Determine the (X, Y) coordinate at the center of the cell enclosing the given text.  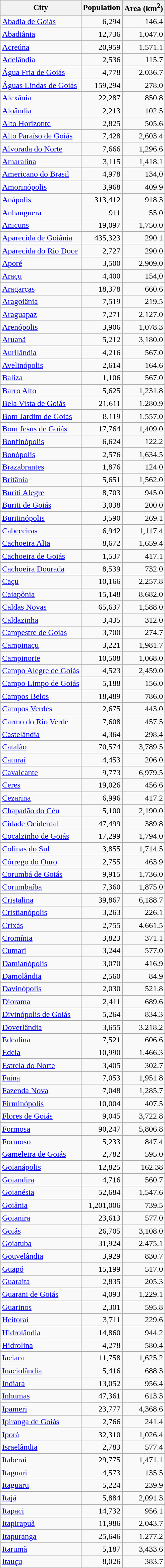
8,682.0 (144, 594)
4,400 (102, 276)
Amorinópolis (41, 187)
739.5 (144, 1205)
3,070 (102, 963)
18,378 (102, 289)
595.0 (144, 1154)
Guarinos (41, 1307)
Alto Paraíso de Goiás (41, 136)
Crixás (41, 925)
23,613 (102, 1218)
5,416 (102, 1371)
3,221 (102, 645)
1,280.9 (144, 403)
Cachoeira de Goiás (41, 556)
Goiatuba (41, 1243)
4,661.5 (144, 925)
1,229.1 (144, 1294)
102.5 (144, 111)
7,053 (102, 1078)
5,806.8 (144, 1129)
1,201,006 (102, 1205)
688.3 (144, 1371)
Aporé (41, 263)
2,576 (102, 454)
1,634.5 (144, 454)
4,216 (102, 352)
Americano do Brasil (41, 174)
Itajá (41, 1498)
Campinorte (41, 658)
Aruanã (41, 340)
13,052 (102, 1383)
5,187 (102, 1549)
Aurilândia (41, 352)
8,026 (102, 1562)
Cidade Ocidental (41, 823)
1,736.0 (144, 874)
18,489 (102, 696)
3,789.5 (144, 747)
Bonfinópolis (41, 441)
457.5 (144, 722)
156.0 (144, 684)
2,909.0 (144, 263)
Itauçu (41, 1562)
3,711 (102, 1320)
Baliza (41, 378)
1,078.3 (144, 327)
39,867 (102, 900)
Catalão (41, 747)
732.0 (144, 569)
2,459.0 (144, 670)
154,0 (144, 276)
2,536 (102, 60)
463.9 (144, 861)
1,047.0 (144, 34)
2,030 (102, 989)
389.8 (144, 823)
Abadia de Goiás (41, 21)
1,418.1 (144, 162)
135.5 (144, 1472)
4,778 (102, 73)
Cristianópolis (41, 913)
6,188.7 (144, 900)
Guapó (41, 1269)
Ipiranga de Goiás (41, 1422)
164.6 (144, 365)
Campestre de Goiás (41, 632)
Corumbá de Goiás (41, 874)
Abadiânia (41, 34)
Carmo do Rio Verde (41, 722)
302.7 (144, 1065)
200.0 (144, 505)
4,523 (102, 670)
Cocalzinho de Goiás (41, 836)
26,705 (102, 1231)
47,361 (102, 1396)
4,368.6 (144, 1409)
2,727 (102, 250)
239.9 (144, 1485)
1,026.4 (144, 1434)
8,119 (102, 416)
Anápolis (41, 200)
20,959 (102, 47)
1,625.2 (144, 1358)
Flores de Goiás (41, 1116)
Cachoeira Dourada (41, 569)
1,588.0 (144, 607)
383.7 (144, 1562)
Gouvelândia (41, 1256)
Avelinópolis (41, 365)
Buriti de Goiás (41, 505)
Damianópolis (41, 963)
17,299 (102, 836)
19,097 (102, 225)
1,277.2 (144, 1536)
2,301 (102, 1307)
Aragoiânia (41, 302)
70,574 (102, 747)
Iaciara (41, 1358)
Campos Verdes (41, 709)
52,684 (102, 1192)
956.4 (144, 1383)
435,323 (102, 238)
911 (102, 212)
Aparecida de Goiânia (41, 238)
3,263 (102, 913)
5,264 (102, 1014)
577.4 (144, 1447)
312.0 (144, 620)
23,777 (102, 1409)
3,722.8 (144, 1116)
Alexânia (41, 98)
313,412 (102, 200)
3,433.6 (144, 1549)
3,929 (102, 1256)
1,547.6 (144, 1192)
10,508 (102, 658)
3,590 (102, 518)
371.1 (144, 938)
Fazenda Nova (41, 1091)
Anicuns (41, 225)
456.6 (144, 785)
Indiara (41, 1383)
290.0 (144, 250)
Campos Belos (41, 696)
Arenópolis (41, 327)
2,127.0 (144, 314)
Bom Jardim de Goiás (41, 416)
3,855 (102, 849)
10,004 (102, 1104)
2,190.0 (144, 811)
Guarani de Goiás (41, 1294)
3,108.0 (144, 1231)
134,0 (144, 174)
1,794.0 (144, 836)
3,823 (102, 938)
1,106 (102, 378)
1,117.4 (144, 531)
9,045 (102, 1116)
7,521 (102, 1040)
1,409.0 (144, 429)
Goiás (41, 1231)
226.1 (144, 913)
8,672 (102, 543)
Colinas do Sul (41, 849)
290.1 (144, 238)
6,624 (102, 441)
1,296.6 (144, 149)
2,675 (102, 709)
15,148 (102, 594)
115.7 (144, 60)
956.1 (144, 1511)
47,499 (102, 823)
17,764 (102, 429)
205.3 (144, 1281)
4,978 (102, 174)
4,364 (102, 734)
274.7 (144, 632)
850.8 (144, 98)
Cromínia (41, 938)
8,539 (102, 569)
Britânia (41, 480)
31,924 (102, 1243)
Doverlândia (41, 1027)
6,942 (102, 531)
6,294 (102, 21)
505.6 (144, 123)
Israelândia (41, 1447)
Aparecida do Rio Doce (41, 250)
2,411 (102, 1002)
Araçu (41, 276)
Formoso (41, 1142)
6,996 (102, 798)
Córrego do Ouro (41, 861)
8,703 (102, 493)
15,199 (102, 1269)
Goianira (41, 1218)
162.38 (144, 1167)
1,231.8 (144, 391)
124.0 (144, 467)
Area (km2) (144, 8)
Barro Alto (41, 391)
Cristalina (41, 900)
443.0 (144, 709)
416.9 (144, 963)
11,986 (102, 1524)
Caçu (41, 582)
3,115 (102, 162)
29,775 (102, 1460)
229.6 (144, 1320)
521.8 (144, 989)
Goianésia (41, 1192)
786.0 (144, 696)
Aragarças (41, 289)
22,287 (102, 98)
606.6 (144, 1040)
Buriti Alegre (41, 493)
Guaraíta (41, 1281)
560.7 (144, 1180)
1,875.0 (144, 887)
Caiapônia (41, 594)
Formosa (41, 1129)
Gameleira de Goiás (41, 1154)
Acreúna (41, 47)
Faina (41, 1078)
Bela Vista de Goiás (41, 403)
Itaberaí (41, 1460)
Corumbaíba (41, 887)
2,614 (102, 365)
409.9 (144, 187)
Hidrolândia (41, 1333)
5,100 (102, 811)
2,213 (102, 111)
7,608 (102, 722)
10,166 (102, 582)
Population (102, 8)
9,773 (102, 772)
6,979.5 (144, 772)
Bom Jesus de Goiás (41, 429)
21,611 (102, 403)
4,278 (102, 1345)
2,091.3 (144, 1498)
Águas Lindas de Goiás (41, 85)
Estrela do Norte (41, 1065)
1,981.7 (144, 645)
417.2 (144, 798)
2,560 (102, 976)
Cavalcante (41, 772)
2,766 (102, 1422)
1,285.7 (144, 1091)
146.4 (144, 21)
Caldazinha (41, 620)
65,637 (102, 607)
834.3 (144, 1014)
Hidrolina (41, 1345)
5,212 (102, 340)
Firminópolis (41, 1104)
1,471.1 (144, 1460)
Itapirapuã (41, 1524)
14,860 (102, 1333)
595.8 (144, 1307)
Edealina (41, 1040)
2,475.1 (144, 1243)
2,825 (102, 123)
278.0 (144, 85)
90,247 (102, 1129)
Goiânia (41, 1205)
1,951.8 (144, 1078)
5,625 (102, 391)
3,435 (102, 620)
12,736 (102, 34)
847.4 (144, 1142)
Brazabrantes (41, 467)
Buritinópolis (41, 518)
1,659.4 (144, 543)
3,906 (102, 327)
Goiandira (41, 1180)
3,500 (102, 263)
Alvorada do Norte (41, 149)
Divinópolis de Goiás (41, 1014)
32,310 (102, 1434)
11,758 (102, 1358)
1,466.3 (144, 1052)
7,048 (102, 1091)
14,732 (102, 1511)
19,026 (102, 785)
Itapaci (41, 1511)
4,716 (102, 1180)
Inaciolândia (41, 1371)
298.4 (144, 734)
Ceres (41, 785)
Amaralina (41, 162)
3,038 (102, 505)
7,360 (102, 887)
Damolândia (41, 976)
Itaguari (41, 1472)
Campo Alegre de Goiás (41, 670)
Iporá (41, 1434)
1,557.0 (144, 416)
Alto Horizonte (41, 123)
4,093 (102, 1294)
Itarumã (41, 1549)
3,180.0 (144, 340)
1,068.0 (144, 658)
Davinópolis (41, 989)
Inhumas (41, 1396)
206.0 (144, 760)
1,876 (102, 467)
Água Fria de Goiás (41, 73)
2,043.7 (144, 1524)
3,968 (102, 187)
10,990 (102, 1052)
945.0 (144, 493)
Heitoraí (41, 1320)
5,233 (102, 1142)
5,188 (102, 684)
5,884 (102, 1498)
7,271 (102, 314)
580.4 (144, 1345)
4,453 (102, 760)
159,294 (102, 85)
1,537 (102, 556)
55.0 (144, 212)
9,915 (102, 874)
1,750.0 (144, 225)
Aloândia (41, 111)
1,562.0 (144, 480)
1,714.5 (144, 849)
2,603.4 (144, 136)
12,825 (102, 1167)
3,218.2 (144, 1027)
2,835 (102, 1281)
2,782 (102, 1154)
2,036.7 (144, 73)
City (41, 8)
Adelândia (41, 60)
Itaguaru (41, 1485)
4,573 (102, 1472)
417.1 (144, 556)
Cezarina (41, 798)
918.3 (144, 200)
3,244 (102, 951)
Cachoeira Alta (41, 543)
269.1 (144, 518)
944.2 (144, 1333)
517.0 (144, 1269)
3,700 (102, 632)
Goianápolis (41, 1167)
Cumari (41, 951)
689.6 (144, 1002)
5,651 (102, 480)
Campinaçu (41, 645)
7,428 (102, 136)
3,655 (102, 1027)
3,405 (102, 1065)
407.5 (144, 1104)
Chapadão do Céu (41, 811)
Itapuranga (41, 1536)
Araguapaz (41, 314)
241.4 (144, 1422)
Edéia (41, 1052)
1,571.1 (144, 47)
Castelândia (41, 734)
830.7 (144, 1256)
25,646 (102, 1536)
Cabeceiras (41, 531)
84.9 (144, 976)
Anhanguera (41, 212)
5,224 (102, 1485)
613.3 (144, 1396)
Campo Limpo de Goiás (41, 684)
7,666 (102, 149)
122.2 (144, 441)
Caturaí (41, 760)
2,257.8 (144, 582)
Ipameri (41, 1409)
660.6 (144, 289)
Caldas Novas (41, 607)
219.5 (144, 302)
Bonópolis (41, 454)
Diorama (41, 1002)
7,519 (102, 302)
2,783 (102, 1447)
